Return [X, Y] of the center of cell containing provided text 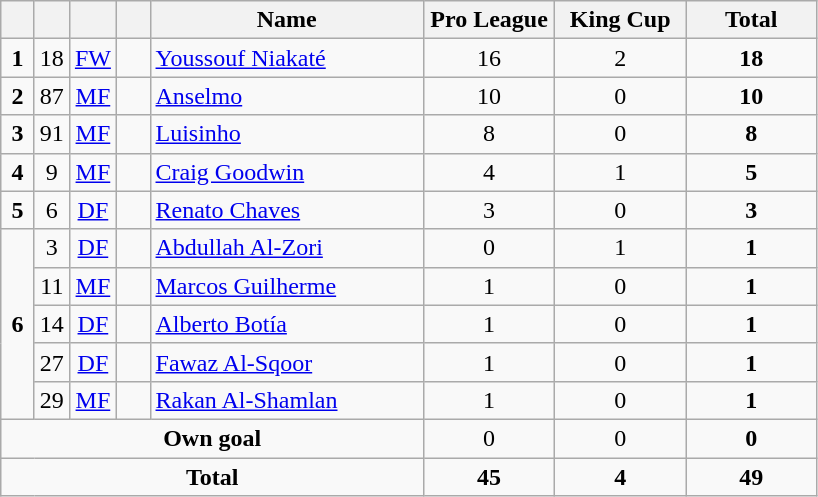
14 [52, 324]
91 [52, 134]
11 [52, 286]
27 [52, 362]
Fawaz Al-Sqoor [287, 362]
Abdullah Al-Zori [287, 248]
45 [490, 477]
King Cup [620, 20]
FW [92, 58]
Renato Chaves [287, 210]
Luisinho [287, 134]
Pro League [490, 20]
Alberto Botía [287, 324]
Name [287, 20]
Youssouf Niakaté [287, 58]
49 [752, 477]
Rakan Al-Shamlan [287, 400]
Marcos Guilherme [287, 286]
Anselmo [287, 96]
Own goal [212, 438]
29 [52, 400]
9 [52, 172]
87 [52, 96]
Craig Goodwin [287, 172]
16 [490, 58]
